Find where the given text appears and provide that cell's center as (x, y) coordinate. 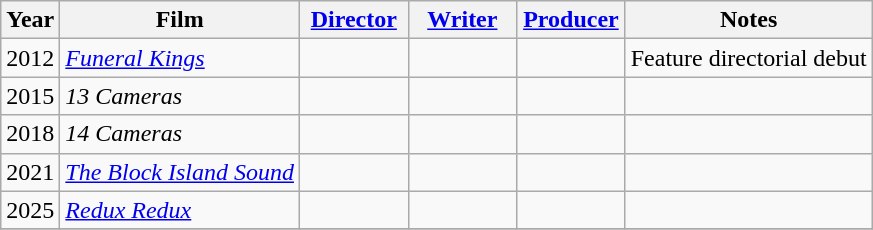
Redux Redux (180, 210)
2025 (30, 210)
2021 (30, 172)
2015 (30, 96)
Notes (748, 20)
Feature directorial debut (748, 58)
2012 (30, 58)
2018 (30, 134)
Director (354, 20)
Funeral Kings (180, 58)
The Block Island Sound (180, 172)
14 Cameras (180, 134)
Year (30, 20)
Writer (462, 20)
Producer (572, 20)
13 Cameras (180, 96)
Film (180, 20)
